From the cell containing the given text, extract its center point as [X, Y] coordinate. 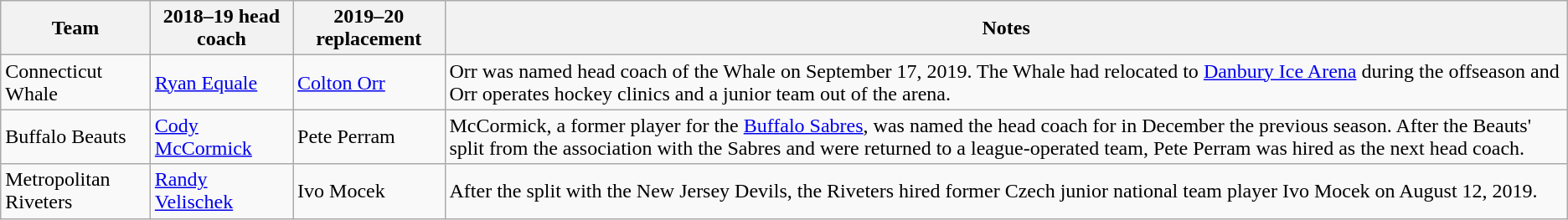
Pete Perram [369, 137]
Connecticut Whale [75, 82]
Team [75, 28]
Colton Orr [369, 82]
Metropolitan Riveters [75, 191]
2018–19 head coach [221, 28]
Ryan Equale [221, 82]
Randy Velischek [221, 191]
Notes [1006, 28]
Buffalo Beauts [75, 137]
Ivo Mocek [369, 191]
2019–20 replacement [369, 28]
After the split with the New Jersey Devils, the Riveters hired former Czech junior national team player Ivo Mocek on August 12, 2019. [1006, 191]
Cody McCormick [221, 137]
